Capture the cell that displays the provided text and extract its [x, y] central coordinate. 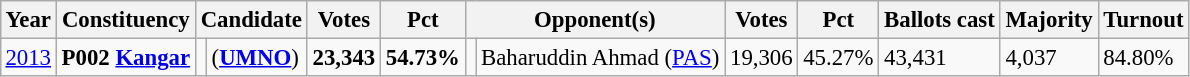
Ballots cast [940, 20]
Year [28, 20]
Majority [1049, 20]
Baharuddin Ahmad (PAS) [600, 57]
Constituency [126, 20]
(UMNO) [256, 57]
45.27% [838, 57]
Candidate [251, 20]
43,431 [940, 57]
P002 Kangar [126, 57]
23,343 [344, 57]
Opponent(s) [595, 20]
Turnout [1144, 20]
84.80% [1144, 57]
4,037 [1049, 57]
19,306 [762, 57]
2013 [28, 57]
54.73% [422, 57]
